Detect which cell encompasses the target text, then output its [x, y] center coordinate. 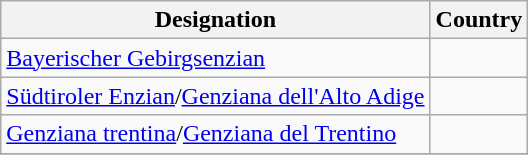
Bayerischer Gebirgsenzian [216, 58]
Südtiroler Enzian/Genziana dell'Alto Adige [216, 96]
Designation [216, 20]
Country [479, 20]
Genziana trentina/Genziana del Trentino [216, 134]
